Locate the cell with the specified text and output its [x, y] center coordinate. 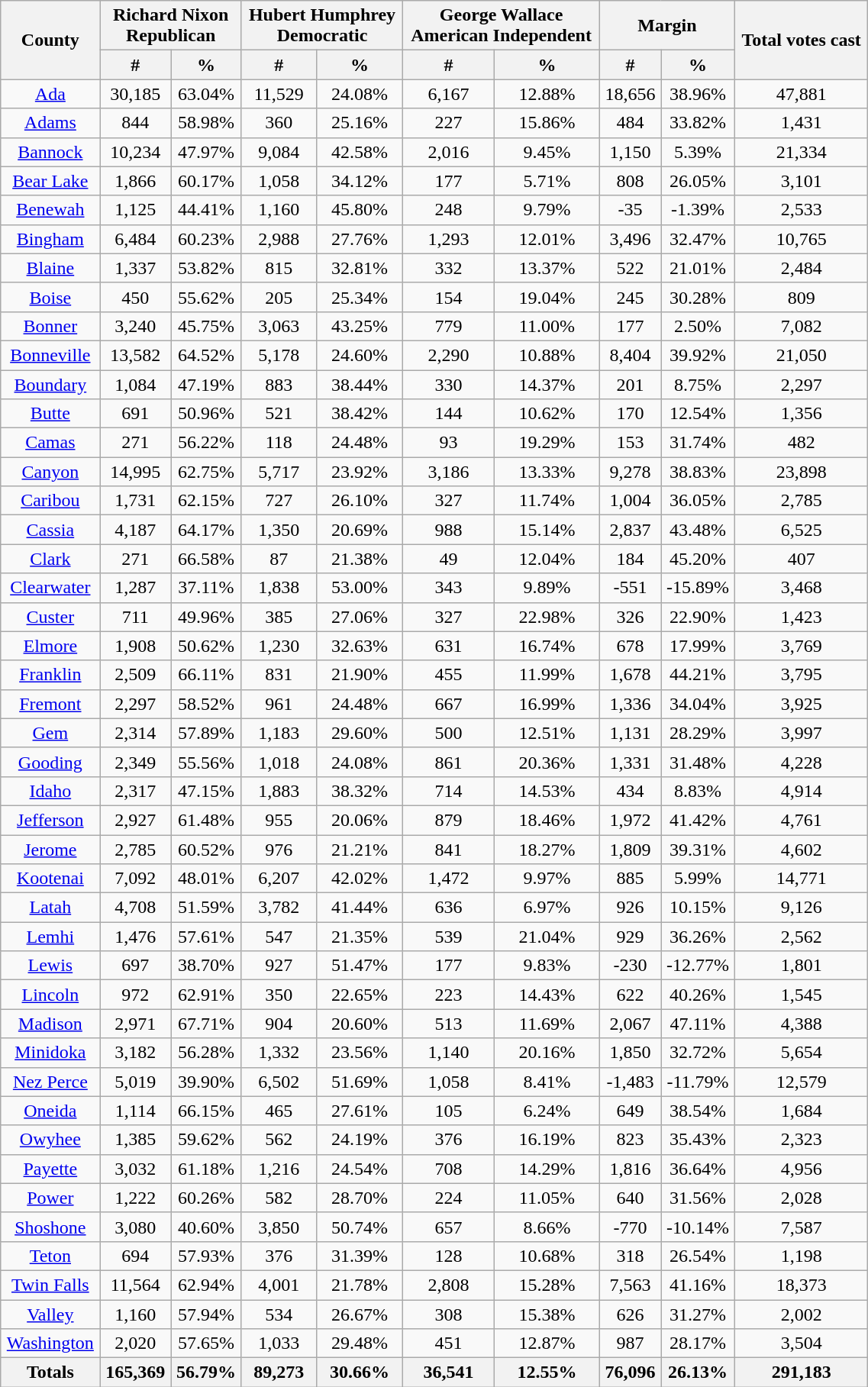
841 [449, 850]
-230 [630, 966]
3,101 [801, 181]
23,898 [801, 472]
47,881 [801, 94]
45.20% [698, 559]
55.56% [206, 762]
57.65% [206, 1343]
1,816 [630, 1169]
Cassia [50, 530]
407 [801, 559]
5,717 [279, 472]
883 [279, 384]
12.04% [547, 559]
7,092 [136, 879]
14.43% [547, 995]
9.45% [547, 152]
2,533 [801, 210]
62.75% [206, 472]
1,150 [630, 152]
455 [449, 675]
76,096 [630, 1372]
93 [449, 443]
49 [449, 559]
Totals [50, 1372]
15.86% [547, 123]
245 [630, 297]
36.64% [698, 1169]
Minidoka [50, 1053]
1,684 [801, 1111]
20.60% [359, 1024]
2,988 [279, 239]
4,956 [801, 1169]
35.43% [698, 1140]
11.99% [547, 675]
61.48% [206, 820]
201 [630, 384]
3,769 [801, 646]
1,293 [449, 239]
31.39% [359, 1256]
Gooding [50, 762]
87 [279, 559]
Shoshone [50, 1227]
39.90% [206, 1082]
11.69% [547, 1024]
12.51% [547, 733]
60.26% [206, 1198]
6.24% [547, 1111]
513 [449, 1024]
2,349 [136, 762]
5,019 [136, 1082]
5,654 [801, 1053]
19.29% [547, 443]
41.44% [359, 908]
3,080 [136, 1227]
25.16% [359, 123]
-551 [630, 588]
-11.79% [698, 1082]
56.28% [206, 1053]
18.27% [547, 850]
926 [630, 908]
844 [136, 123]
2,020 [136, 1343]
45.80% [359, 210]
1,908 [136, 646]
38.42% [359, 414]
714 [449, 791]
13.37% [547, 268]
Clearwater [50, 588]
24.54% [359, 1169]
28.29% [698, 733]
20.69% [359, 530]
50.62% [206, 646]
1,356 [801, 414]
1,198 [801, 1256]
43.25% [359, 326]
823 [630, 1140]
57.93% [206, 1256]
1,336 [630, 704]
10,765 [801, 239]
60.17% [206, 181]
465 [279, 1111]
3,795 [801, 675]
2,314 [136, 733]
10.62% [547, 414]
2,837 [630, 530]
350 [279, 995]
21.21% [359, 850]
20.16% [547, 1053]
2,484 [801, 268]
Twin Falls [50, 1285]
9.97% [547, 879]
11.74% [547, 501]
Payette [50, 1169]
Caribou [50, 501]
50.74% [359, 1227]
37.11% [206, 588]
9.83% [547, 966]
Elmore [50, 646]
879 [449, 820]
11,564 [136, 1285]
30,185 [136, 94]
8.83% [698, 791]
2,016 [449, 152]
24.19% [359, 1140]
29.48% [359, 1343]
47.19% [206, 384]
31.48% [698, 762]
649 [630, 1111]
29.60% [359, 733]
58.98% [206, 123]
32.63% [359, 646]
Gem [50, 733]
8.41% [547, 1082]
808 [630, 181]
105 [449, 1111]
3,504 [801, 1343]
Bingham [50, 239]
1,033 [279, 1343]
3,032 [136, 1169]
1,337 [136, 268]
2,808 [449, 1285]
8.66% [547, 1227]
9,084 [279, 152]
43.48% [698, 530]
41.16% [698, 1285]
11.00% [547, 326]
988 [449, 530]
Fremont [50, 704]
18.46% [547, 820]
47.15% [206, 791]
4,708 [136, 908]
Boise [50, 297]
19.04% [547, 297]
1,018 [279, 762]
1,125 [136, 210]
6,525 [801, 530]
23.92% [359, 472]
31.74% [698, 443]
697 [136, 966]
1,731 [136, 501]
32.81% [359, 268]
1,230 [279, 646]
691 [136, 414]
184 [630, 559]
County [50, 40]
1,287 [136, 588]
1,131 [630, 733]
961 [279, 704]
28.70% [359, 1198]
Boundary [50, 384]
631 [449, 646]
16.74% [547, 646]
11.05% [547, 1198]
Blaine [50, 268]
562 [279, 1140]
47.97% [206, 152]
14,771 [801, 879]
16.99% [547, 704]
678 [630, 646]
4,187 [136, 530]
1,423 [801, 617]
9,126 [801, 908]
385 [279, 617]
Richard NixonRepublican [171, 26]
8.75% [698, 384]
57.61% [206, 937]
Hubert HumphreyDemocratic [322, 26]
Madison [50, 1024]
Camas [50, 443]
-15.89% [698, 588]
1,866 [136, 181]
165,369 [136, 1372]
1,222 [136, 1198]
38.44% [359, 384]
66.58% [206, 559]
Lewis [50, 966]
21.04% [547, 937]
Bonneville [50, 355]
7,563 [630, 1285]
30.28% [698, 297]
-1.39% [698, 210]
George WallaceAmerican Independent [502, 26]
657 [449, 1227]
3,186 [449, 472]
450 [136, 297]
15.38% [547, 1314]
5.99% [698, 879]
Jefferson [50, 820]
38.32% [359, 791]
2,028 [801, 1198]
44.21% [698, 675]
5,178 [279, 355]
13,582 [136, 355]
42.58% [359, 152]
2,562 [801, 937]
2,067 [630, 1024]
640 [630, 1198]
Clark [50, 559]
1,140 [449, 1053]
20.36% [547, 762]
55.62% [206, 297]
4,761 [801, 820]
1,216 [279, 1169]
14.37% [547, 384]
38.70% [206, 966]
3,925 [801, 704]
10.68% [547, 1256]
711 [136, 617]
Bonner [50, 326]
500 [449, 733]
667 [449, 704]
1,084 [136, 384]
2,002 [801, 1314]
60.52% [206, 850]
6.97% [547, 908]
5.39% [698, 152]
6,484 [136, 239]
318 [630, 1256]
831 [279, 675]
636 [449, 908]
5.71% [547, 181]
17.99% [698, 646]
21,050 [801, 355]
1,350 [279, 530]
4,228 [801, 762]
3,468 [801, 588]
3,496 [630, 239]
62.94% [206, 1285]
66.15% [206, 1111]
27.06% [359, 617]
Owyhee [50, 1140]
727 [279, 501]
534 [279, 1314]
58.52% [206, 704]
21.01% [698, 268]
Bear Lake [50, 181]
4,001 [279, 1285]
547 [279, 937]
11,529 [279, 94]
3,997 [801, 733]
Lemhi [50, 937]
Latah [50, 908]
Idaho [50, 791]
57.89% [206, 733]
Adams [50, 123]
Oneida [50, 1111]
15.28% [547, 1285]
44.41% [206, 210]
4,914 [801, 791]
539 [449, 937]
7,082 [801, 326]
1,809 [630, 850]
1,838 [279, 588]
36,541 [449, 1372]
39.31% [698, 850]
49.96% [206, 617]
27.76% [359, 239]
48.01% [206, 879]
2.50% [698, 326]
26.67% [359, 1314]
955 [279, 820]
Bannock [50, 152]
22.65% [359, 995]
22.90% [698, 617]
-12.77% [698, 966]
2,317 [136, 791]
Teton [50, 1256]
20.06% [359, 820]
Valley [50, 1314]
21.90% [359, 675]
64.52% [206, 355]
223 [449, 995]
3,182 [136, 1053]
10.15% [698, 908]
12,579 [801, 1082]
815 [279, 268]
291,183 [801, 1372]
976 [279, 850]
38.54% [698, 1111]
39.92% [698, 355]
34.12% [359, 181]
144 [449, 414]
484 [630, 123]
6,207 [279, 879]
32.47% [698, 239]
42.02% [359, 879]
343 [449, 588]
622 [630, 995]
927 [279, 966]
9.79% [547, 210]
128 [449, 1256]
62.91% [206, 995]
36.05% [698, 501]
22.98% [547, 617]
2,971 [136, 1024]
4,388 [801, 1024]
59.62% [206, 1140]
51.69% [359, 1082]
31.56% [698, 1198]
18,656 [630, 94]
63.04% [206, 94]
308 [449, 1314]
1,972 [630, 820]
482 [801, 443]
8,404 [630, 355]
360 [279, 123]
61.18% [206, 1169]
6,167 [449, 94]
12.54% [698, 414]
56.22% [206, 443]
66.11% [206, 675]
3,063 [279, 326]
1,332 [279, 1053]
694 [136, 1256]
1,183 [279, 733]
16.19% [547, 1140]
7,587 [801, 1227]
14,995 [136, 472]
38.96% [698, 94]
-10.14% [698, 1227]
31.27% [698, 1314]
929 [630, 937]
23.56% [359, 1053]
51.59% [206, 908]
30.66% [359, 1372]
18,373 [801, 1285]
60.23% [206, 239]
1,801 [801, 966]
972 [136, 995]
Canyon [50, 472]
26.13% [698, 1372]
24.60% [359, 355]
Benewah [50, 210]
434 [630, 791]
41.42% [698, 820]
67.71% [206, 1024]
53.82% [206, 268]
3,850 [279, 1227]
45.75% [206, 326]
Total votes cast [801, 40]
10.88% [547, 355]
-770 [630, 1227]
27.61% [359, 1111]
12.01% [547, 239]
248 [449, 210]
21.35% [359, 937]
1,431 [801, 123]
2,927 [136, 820]
451 [449, 1343]
1,678 [630, 675]
14.53% [547, 791]
12.87% [547, 1343]
36.26% [698, 937]
38.83% [698, 472]
32.72% [698, 1053]
2,509 [136, 675]
33.82% [698, 123]
153 [630, 443]
521 [279, 414]
Margin [667, 26]
708 [449, 1169]
25.34% [359, 297]
Butte [50, 414]
2,290 [449, 355]
227 [449, 123]
6,502 [279, 1082]
779 [449, 326]
885 [630, 879]
51.47% [359, 966]
12.55% [547, 1372]
326 [630, 617]
62.15% [206, 501]
626 [630, 1314]
904 [279, 1024]
21.38% [359, 559]
1,545 [801, 995]
26.54% [698, 1256]
Franklin [50, 675]
56.79% [206, 1372]
9,278 [630, 472]
809 [801, 297]
47.11% [698, 1024]
170 [630, 414]
582 [279, 1198]
Ada [50, 94]
-35 [630, 210]
Nez Perce [50, 1082]
330 [449, 384]
10,234 [136, 152]
118 [279, 443]
2,323 [801, 1140]
3,782 [279, 908]
1,004 [630, 501]
40.26% [698, 995]
26.05% [698, 181]
57.94% [206, 1314]
1,850 [630, 1053]
Washington [50, 1343]
Kootenai [50, 879]
21,334 [801, 152]
Lincoln [50, 995]
1,883 [279, 791]
14.29% [547, 1169]
1,385 [136, 1140]
4,602 [801, 850]
64.17% [206, 530]
987 [630, 1343]
12.88% [547, 94]
40.60% [206, 1227]
9.89% [547, 588]
89,273 [279, 1372]
522 [630, 268]
332 [449, 268]
205 [279, 297]
1,476 [136, 937]
Power [50, 1198]
Jerome [50, 850]
-1,483 [630, 1082]
Custer [50, 617]
154 [449, 297]
224 [449, 1198]
26.10% [359, 501]
15.14% [547, 530]
50.96% [206, 414]
1,472 [449, 879]
21.78% [359, 1285]
13.33% [547, 472]
861 [449, 762]
53.00% [359, 588]
34.04% [698, 704]
28.17% [698, 1343]
1,114 [136, 1111]
1,331 [630, 762]
3,240 [136, 326]
